Return the [x, y] coordinate for the center point of the cell that contains the specified text.  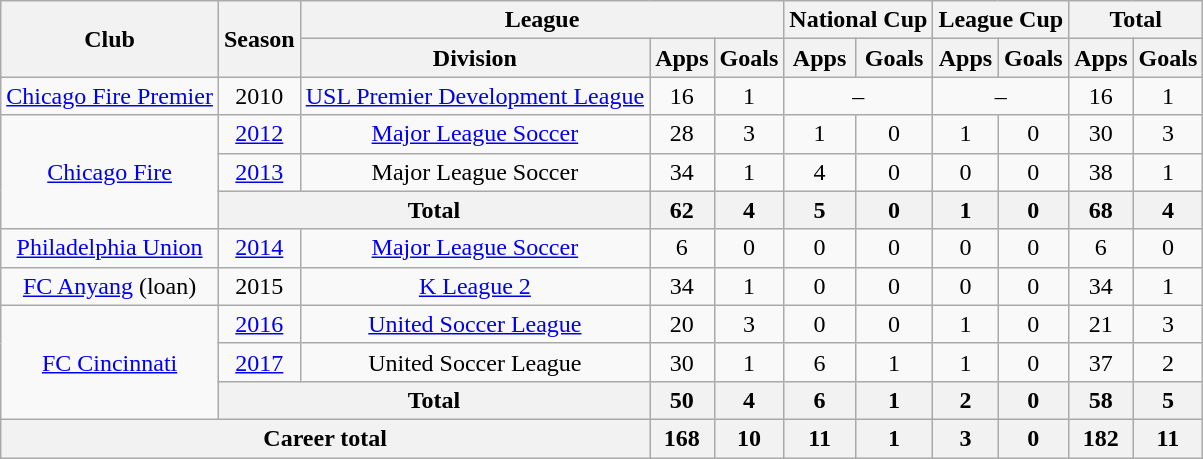
182 [1101, 438]
58 [1101, 400]
62 [682, 210]
68 [1101, 210]
2012 [259, 134]
League [542, 20]
37 [1101, 362]
50 [682, 400]
National Cup [858, 20]
Division [474, 58]
28 [682, 134]
38 [1101, 172]
2016 [259, 324]
Chicago Fire [110, 172]
2013 [259, 172]
League Cup [1001, 20]
2015 [259, 286]
2017 [259, 362]
2014 [259, 248]
168 [682, 438]
20 [682, 324]
Club [110, 39]
2010 [259, 96]
21 [1101, 324]
Season [259, 39]
FC Cincinnati [110, 362]
Chicago Fire Premier [110, 96]
Career total [326, 438]
K League 2 [474, 286]
Philadelphia Union [110, 248]
FC Anyang (loan) [110, 286]
10 [749, 438]
USL Premier Development League [474, 96]
